Extract the (x, y) coordinate from the center of the cell holding the provided text.  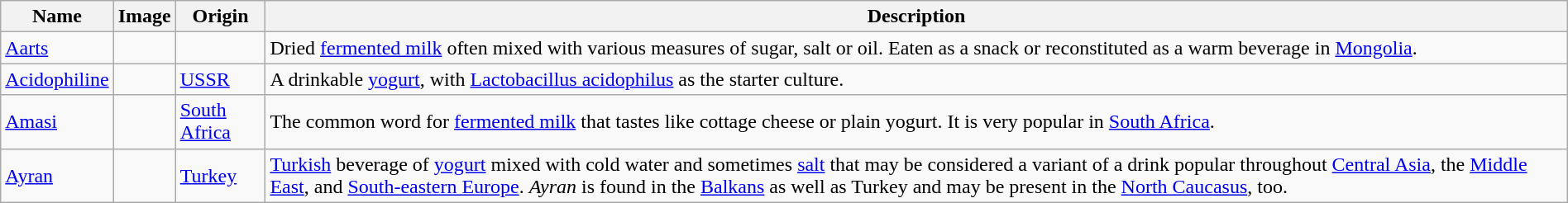
USSR (220, 79)
Description (916, 17)
South Africa (220, 122)
Aarts (57, 48)
Name (57, 17)
Origin (220, 17)
Acidophiline (57, 79)
Image (144, 17)
Dried fermented milk often mixed with various measures of sugar, salt or oil. Eaten as a snack or reconstituted as a warm beverage in Mongolia. (916, 48)
Ayran (57, 175)
The common word for fermented milk that tastes like cottage cheese or plain yogurt. It is very popular in South Africa. (916, 122)
Turkey (220, 175)
Amasi (57, 122)
A drinkable yogurt, with Lactobacillus acidophilus as the starter culture. (916, 79)
